Search for the cell housing the specified text and yield its [X, Y] center coordinate. 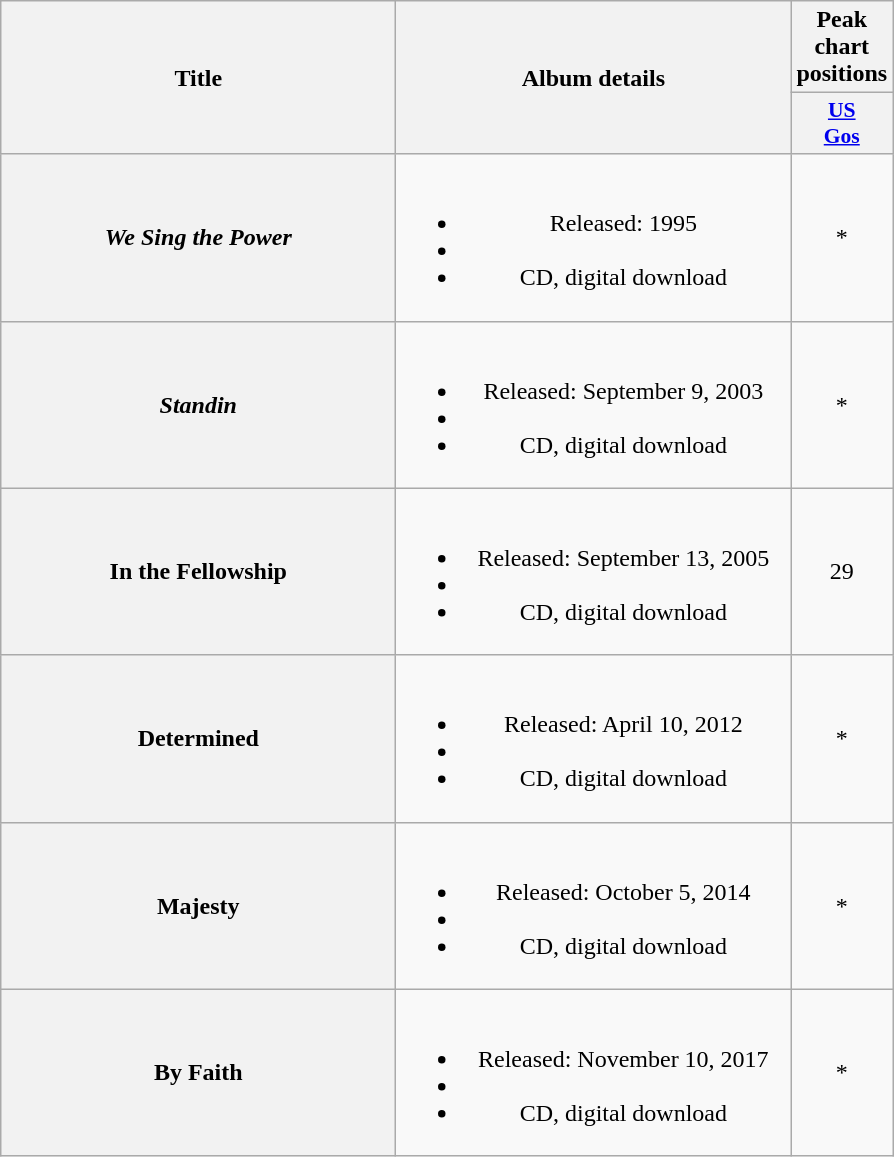
Released: September 13, 2005CD, digital download [594, 572]
Peak chart positions [842, 47]
Released: November 10, 2017CD, digital download [594, 1072]
Released: 1995CD, digital download [594, 238]
Released: April 10, 2012CD, digital download [594, 738]
Majesty [198, 906]
We Sing the Power [198, 238]
In the Fellowship [198, 572]
29 [842, 572]
Standin [198, 404]
Released: September 9, 2003CD, digital download [594, 404]
USGos [842, 124]
Released: October 5, 2014CD, digital download [594, 906]
By Faith [198, 1072]
Determined [198, 738]
Title [198, 78]
Album details [594, 78]
